Identify which cell holds the provided text, then report its [x, y] central coordinate. 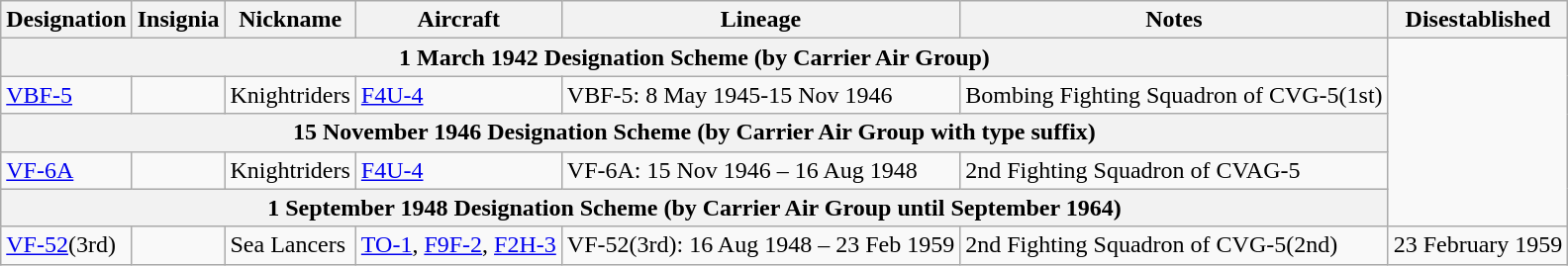
Disestablished [1478, 20]
15 November 1946 Designation Scheme (by Carrier Air Group with type suffix) [695, 133]
Notes [1174, 20]
Nickname [290, 20]
2nd Fighting Squadron of CVAG-5 [1174, 170]
VF-6A: 15 Nov 1946 – 16 Aug 1948 [760, 170]
Insignia [178, 20]
Aircraft [458, 20]
Bombing Fighting Squadron of CVG-5(1st) [1174, 95]
VF-6A [66, 170]
VBF-5: 8 May 1945-15 Nov 1946 [760, 95]
Sea Lancers [290, 245]
Designation [66, 20]
23 February 1959 [1478, 245]
1 March 1942 Designation Scheme (by Carrier Air Group) [695, 57]
Lineage [760, 20]
1 September 1948 Designation Scheme (by Carrier Air Group until September 1964) [695, 208]
VF-52(3rd) [66, 245]
VF-52(3rd): 16 Aug 1948 – 23 Feb 1959 [760, 245]
TO-1, F9F-2, F2H-3 [458, 245]
2nd Fighting Squadron of CVG-5(2nd) [1174, 245]
VBF-5 [66, 95]
